Pinpoint the cell where the given text exists, returning its [X, Y] midpoint coordinate. 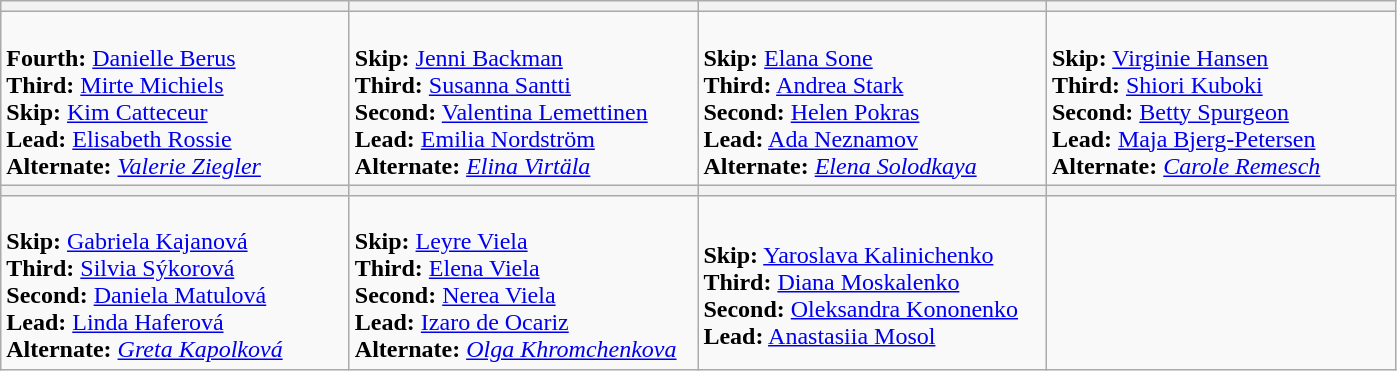
Skip: Virginie Hansen Third: Shiori Kuboki Second: Betty Spurgeon Lead: Maja Bjerg-Petersen Alternate: Carole Remesch [1220, 98]
Skip: Elana Sone Third: Andrea Stark Second: Helen Pokras Lead: Ada Neznamov Alternate: Elena Solodkaya [872, 98]
Skip: Jenni Backman Third: Susanna Santti Second: Valentina Lemettinen Lead: Emilia Nordström Alternate: Elina Virtäla [524, 98]
Skip: Leyre Viela Third: Elena Viela Second: Nerea Viela Lead: Izaro de Ocariz Alternate: Olga Khromchenkova [524, 282]
Skip: Gabriela Kajanová Third: Silvia Sýkorová Second: Daniela Matulová Lead: Linda Haferová Alternate: Greta Kapolková [176, 282]
Skip: Yaroslava Kalinichenko Third: Diana Moskalenko Second: Oleksandra Kononenko Lead: Anastasiia Mosol [872, 282]
Fourth: Danielle Berus Third: Mirte Michiels Skip: Kim Catteceur Lead: Elisabeth Rossie Alternate: Valerie Ziegler [176, 98]
